For the text-containing cell, return its midpoint in (X, Y) coordinate format. 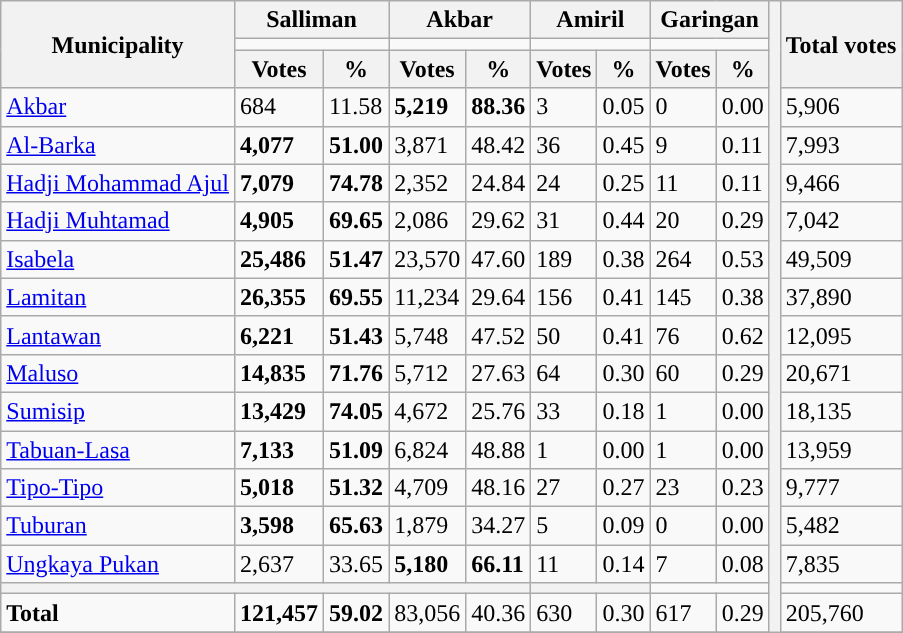
4,709 (428, 488)
11,234 (428, 297)
2,637 (278, 564)
Garingan (710, 20)
0.53 (742, 259)
Salliman (311, 20)
48.42 (498, 145)
20,671 (841, 373)
7,835 (841, 564)
71.76 (356, 373)
Lamitan (118, 297)
9,777 (841, 488)
29.64 (498, 297)
Ungkaya Pukan (118, 564)
9 (683, 145)
Isabela (118, 259)
2,352 (428, 183)
33 (564, 411)
65.63 (356, 526)
6,824 (428, 449)
74.78 (356, 183)
51.00 (356, 145)
48.88 (498, 449)
5 (564, 526)
3,871 (428, 145)
5,180 (428, 564)
145 (683, 297)
Al-Barka (118, 145)
66.11 (498, 564)
51.09 (356, 449)
0.62 (742, 335)
Lantawan (118, 335)
27.63 (498, 373)
24.84 (498, 183)
14,835 (278, 373)
5,482 (841, 526)
50 (564, 335)
630 (564, 613)
26,355 (278, 297)
Total (118, 613)
1,879 (428, 526)
59.02 (356, 613)
0.09 (624, 526)
0.08 (742, 564)
88.36 (498, 107)
13,429 (278, 411)
13,959 (841, 449)
47.60 (498, 259)
4,672 (428, 411)
5,018 (278, 488)
47.52 (498, 335)
6,221 (278, 335)
0.27 (624, 488)
0.23 (742, 488)
121,457 (278, 613)
Tabuan-Lasa (118, 449)
205,760 (841, 613)
Tipo-Tipo (118, 488)
684 (278, 107)
51.47 (356, 259)
31 (564, 221)
0.14 (624, 564)
5,219 (428, 107)
36 (564, 145)
37,890 (841, 297)
18,135 (841, 411)
23,570 (428, 259)
60 (683, 373)
7,993 (841, 145)
51.43 (356, 335)
7,079 (278, 183)
25,486 (278, 259)
3 (564, 107)
69.65 (356, 221)
49,509 (841, 259)
Maluso (118, 373)
83,056 (428, 613)
12,095 (841, 335)
20 (683, 221)
Sumisip (118, 411)
Hadji Muhtamad (118, 221)
3,598 (278, 526)
33.65 (356, 564)
11.58 (356, 107)
34.27 (498, 526)
5,906 (841, 107)
0.05 (624, 107)
617 (683, 613)
264 (683, 259)
40.36 (498, 613)
48.16 (498, 488)
0.45 (624, 145)
27 (564, 488)
5,712 (428, 373)
51.32 (356, 488)
69.55 (356, 297)
Municipality (118, 44)
0.25 (624, 183)
7 (683, 564)
189 (564, 259)
7,133 (278, 449)
7,042 (841, 221)
5,748 (428, 335)
29.62 (498, 221)
23 (683, 488)
9,466 (841, 183)
74.05 (356, 411)
Total votes (841, 44)
0.18 (624, 411)
25.76 (498, 411)
0.44 (624, 221)
24 (564, 183)
Tuburan (118, 526)
Amiril (590, 20)
4,077 (278, 145)
156 (564, 297)
4,905 (278, 221)
Hadji Mohammad Ajul (118, 183)
76 (683, 335)
2,086 (428, 221)
64 (564, 373)
